Determine the (x, y) coordinate at the center of the cell enclosing the given text.  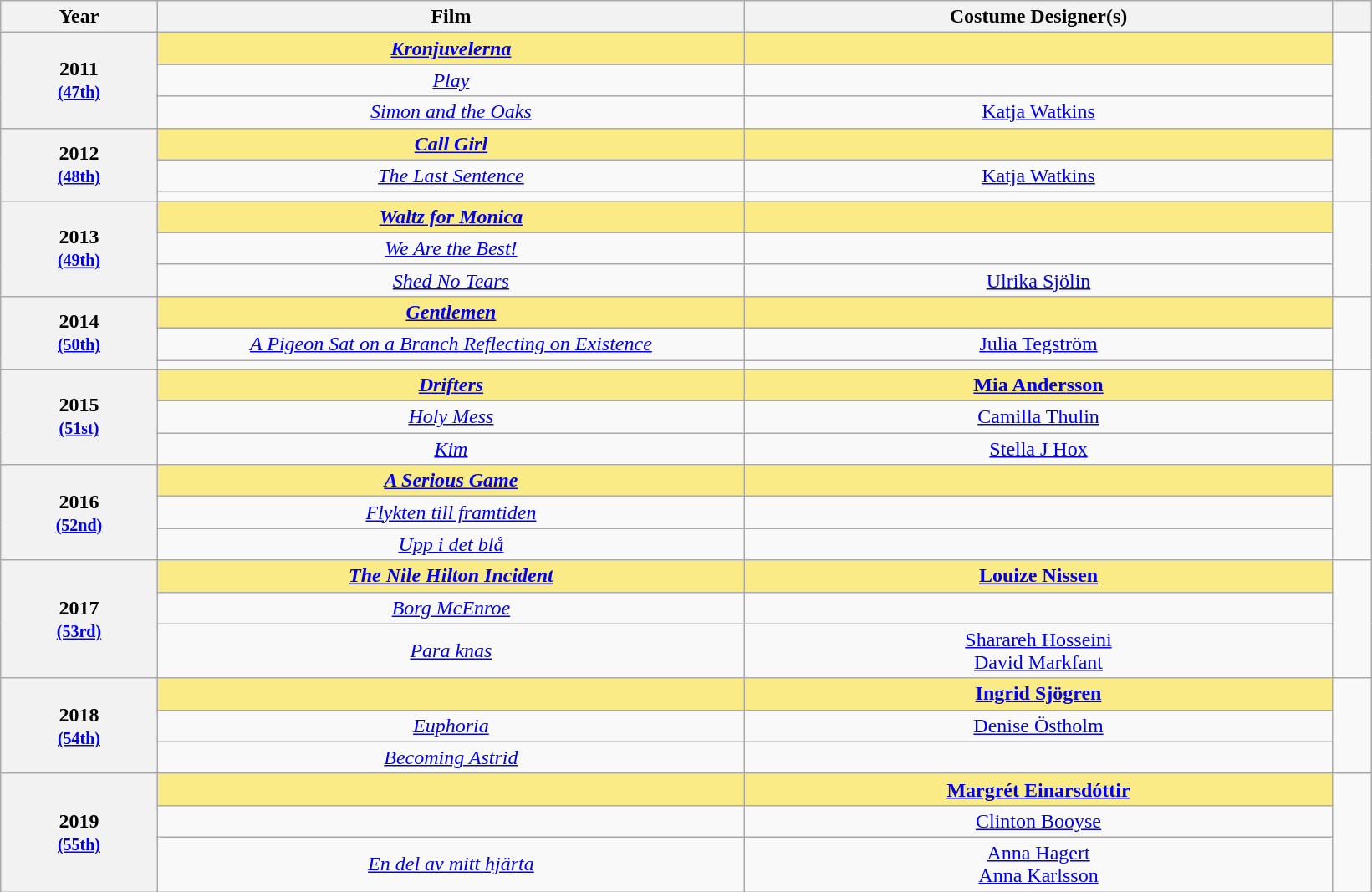
Borg McEnroe (451, 608)
2016(52nd) (79, 512)
Stella J Hox (1038, 449)
2013(49th) (79, 248)
Julia Tegström (1038, 344)
We Are the Best! (451, 248)
Margrét Einarsdóttir (1038, 789)
Denise Östholm (1038, 726)
2014(50th) (79, 333)
Year (79, 17)
2012(48th) (79, 164)
Camilla Thulin (1038, 417)
Costume Designer(s) (1038, 17)
The Last Sentence (451, 176)
Euphoria (451, 726)
Anna HagertAnna Karlsson (1038, 864)
Drifters (451, 385)
Simon and the Oaks (451, 112)
Waltz for Monica (451, 217)
A Serious Game (451, 481)
Becoming Astrid (451, 757)
2019(55th) (79, 833)
2018(54th) (79, 726)
Sharareh HosseiniDavid Markfant (1038, 650)
Play (451, 80)
Gentlemen (451, 312)
Shed No Tears (451, 280)
Clinton Booyse (1038, 821)
En del av mitt hjärta (451, 864)
Kim (451, 449)
Upp i det blå (451, 544)
The Nile Hilton Incident (451, 576)
2011(47th) (79, 80)
Mia Andersson (1038, 385)
Film (451, 17)
Kronjuvelerna (451, 48)
Ulrika Sjölin (1038, 280)
Ingrid Sjögren (1038, 694)
Call Girl (451, 144)
A Pigeon Sat on a Branch Reflecting on Existence (451, 344)
Flykten till framtiden (451, 512)
2017(53rd) (79, 619)
2015(51st) (79, 417)
Holy Mess (451, 417)
Para knas (451, 650)
Louize Nissen (1038, 576)
